Detect which cell encompasses the target text, then output its (X, Y) center coordinate. 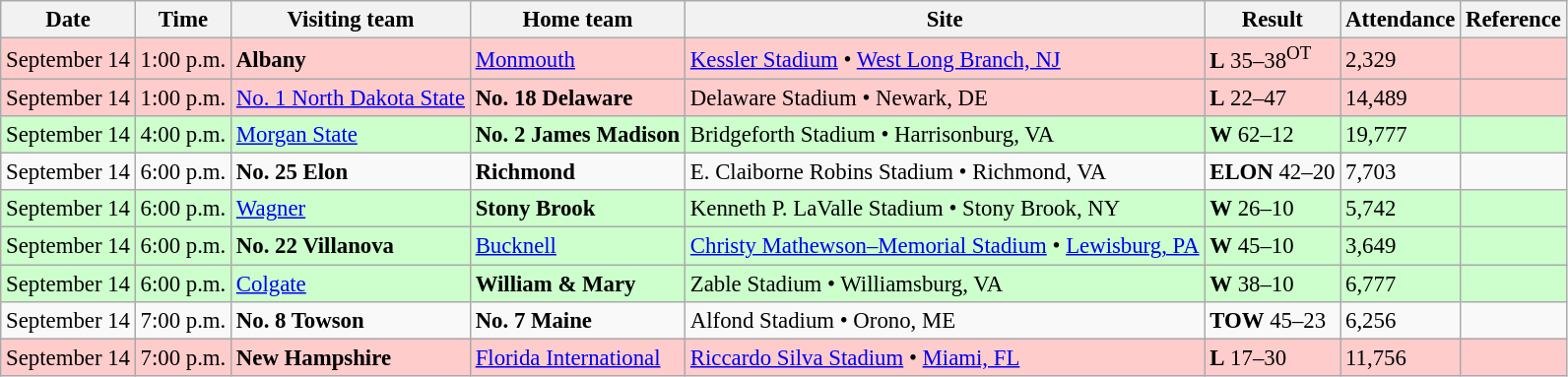
Stony Brook (577, 210)
Kenneth P. LaValle Stadium • Stony Brook, NY (946, 210)
2,329 (1401, 59)
Bucknell (577, 246)
L 22–47 (1273, 98)
W 26–10 (1273, 210)
W 62–12 (1273, 135)
Bridgeforth Stadium • Harrisonburg, VA (946, 135)
Attendance (1401, 20)
Christy Mathewson–Memorial Stadium • Lewisburg, PA (946, 246)
7,703 (1401, 172)
Visiting team (351, 20)
No. 25 Elon (351, 172)
ELON 42–20 (1273, 172)
19,777 (1401, 135)
6,256 (1401, 320)
New Hampshire (351, 357)
5,742 (1401, 210)
Home team (577, 20)
Delaware Stadium • Newark, DE (946, 98)
Alfond Stadium • Orono, ME (946, 320)
No. 2 James Madison (577, 135)
No. 7 Maine (577, 320)
Zable Stadium • Williamsburg, VA (946, 283)
Date (68, 20)
Morgan State (351, 135)
E. Claiborne Robins Stadium • Richmond, VA (946, 172)
W 45–10 (1273, 246)
Richmond (577, 172)
Site (946, 20)
Time (183, 20)
Riccardo Silva Stadium • Miami, FL (946, 357)
6,777 (1401, 283)
No. 8 Towson (351, 320)
William & Mary (577, 283)
TOW 45–23 (1273, 320)
3,649 (1401, 246)
L 17–30 (1273, 357)
14,489 (1401, 98)
Colgate (351, 283)
Wagner (351, 210)
Kessler Stadium • West Long Branch, NJ (946, 59)
11,756 (1401, 357)
W 38–10 (1273, 283)
Albany (351, 59)
4:00 p.m. (183, 135)
No. 18 Delaware (577, 98)
Reference (1514, 20)
Result (1273, 20)
Florida International (577, 357)
L 35–38OT (1273, 59)
No. 1 North Dakota State (351, 98)
Monmouth (577, 59)
No. 22 Villanova (351, 246)
